Locate the cell with the specified text and output its [X, Y] center coordinate. 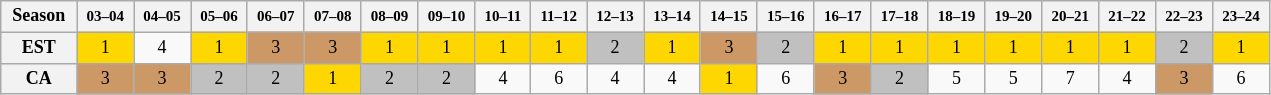
15–16 [786, 16]
12–13 [616, 16]
05–06 [220, 16]
08–09 [390, 16]
04–05 [162, 16]
CA [39, 78]
11–12 [559, 16]
20–21 [1070, 16]
EST [39, 48]
09–10 [446, 16]
16–17 [842, 16]
14–15 [728, 16]
23–24 [1240, 16]
7 [1070, 78]
22–23 [1184, 16]
18–19 [956, 16]
13–14 [672, 16]
06–07 [276, 16]
Season [39, 16]
19–20 [1014, 16]
10–11 [503, 16]
21–22 [1128, 16]
03–04 [106, 16]
17–18 [900, 16]
07–08 [332, 16]
